Scan for the cell matching the given text and deliver its [X, Y] coordinate at center. 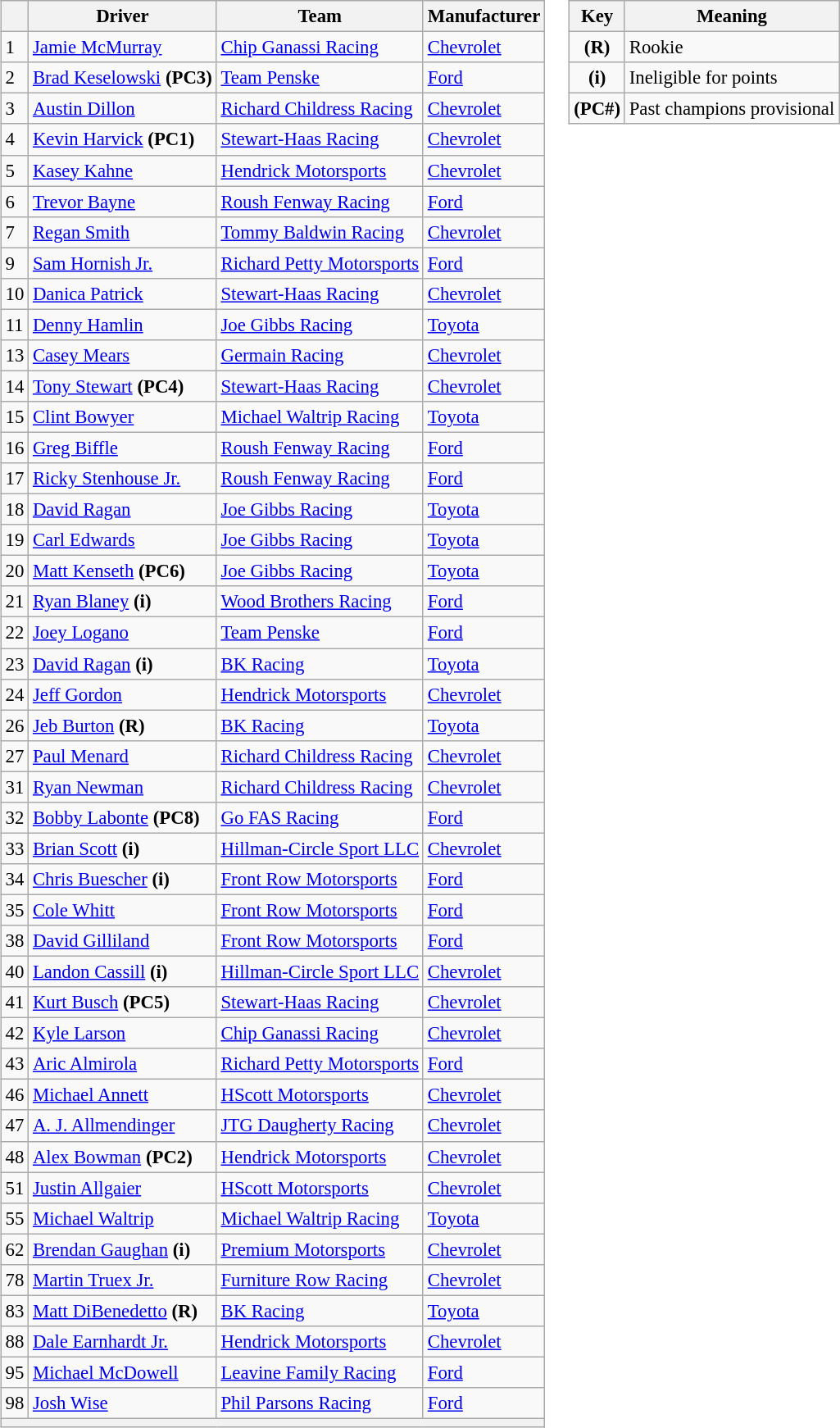
Germain Racing [320, 356]
Wood Brothers Racing [320, 602]
David Ragan [123, 510]
Past champions provisional [731, 109]
22 [15, 633]
14 [15, 386]
Premium Motorsports [320, 1249]
Leavine Family Racing [320, 1372]
21 [15, 602]
7 [15, 232]
41 [15, 1003]
Martin Truex Jr. [123, 1280]
JTG Daugherty Racing [320, 1126]
Joey Logano [123, 633]
40 [15, 971]
26 [15, 725]
Brad Keselowski (PC3) [123, 78]
35 [15, 910]
Clint Bowyer [123, 417]
(i) [597, 78]
Trevor Bayne [123, 202]
Phil Parsons Racing [320, 1403]
David Ragan (i) [123, 663]
Kurt Busch (PC5) [123, 1003]
31 [15, 787]
11 [15, 325]
78 [15, 1280]
Jamie McMurray [123, 48]
9 [15, 263]
Key [597, 16]
5 [15, 171]
Josh Wise [123, 1403]
Alex Bowman (PC2) [123, 1157]
83 [15, 1311]
98 [15, 1403]
10 [15, 293]
23 [15, 663]
2 [15, 78]
47 [15, 1126]
(R) [597, 48]
34 [15, 880]
46 [15, 1095]
24 [15, 694]
38 [15, 941]
33 [15, 848]
Danica Patrick [123, 293]
Paul Menard [123, 756]
Dale Earnhardt Jr. [123, 1342]
88 [15, 1342]
1 [15, 48]
16 [15, 448]
Manufacturer [484, 16]
95 [15, 1372]
Ricky Stenhouse Jr. [123, 479]
20 [15, 571]
Tony Stewart (PC4) [123, 386]
Team [320, 16]
Regan Smith [123, 232]
A. J. Allmendinger [123, 1126]
32 [15, 817]
Brian Scott (i) [123, 848]
Rookie [731, 48]
Michael Annett [123, 1095]
Cole Whitt [123, 910]
Austin Dillon [123, 109]
Brendan Gaughan (i) [123, 1249]
51 [15, 1188]
Driver [123, 16]
Justin Allgaier [123, 1188]
Ryan Newman [123, 787]
43 [15, 1064]
13 [15, 356]
Bobby Labonte (PC8) [123, 817]
Jeb Burton (R) [123, 725]
19 [15, 540]
55 [15, 1218]
Tommy Baldwin Racing [320, 232]
Ryan Blaney (i) [123, 602]
27 [15, 756]
17 [15, 479]
Landon Cassill (i) [123, 971]
(PC#) [597, 109]
Michael Waltrip [123, 1218]
Casey Mears [123, 356]
62 [15, 1249]
David Gilliland [123, 941]
Greg Biffle [123, 448]
Chris Buescher (i) [123, 880]
Kevin Harvick (PC1) [123, 139]
Kasey Kahne [123, 171]
Jeff Gordon [123, 694]
3 [15, 109]
Matt DiBenedetto (R) [123, 1311]
18 [15, 510]
Go FAS Racing [320, 817]
Denny Hamlin [123, 325]
Meaning [731, 16]
48 [15, 1157]
Ineligible for points [731, 78]
Kyle Larson [123, 1034]
42 [15, 1034]
6 [15, 202]
Furniture Row Racing [320, 1280]
4 [15, 139]
Sam Hornish Jr. [123, 263]
Michael McDowell [123, 1372]
Aric Almirola [123, 1064]
15 [15, 417]
Carl Edwards [123, 540]
Matt Kenseth (PC6) [123, 571]
